Identify which cell holds the provided text, then report its (X, Y) central coordinate. 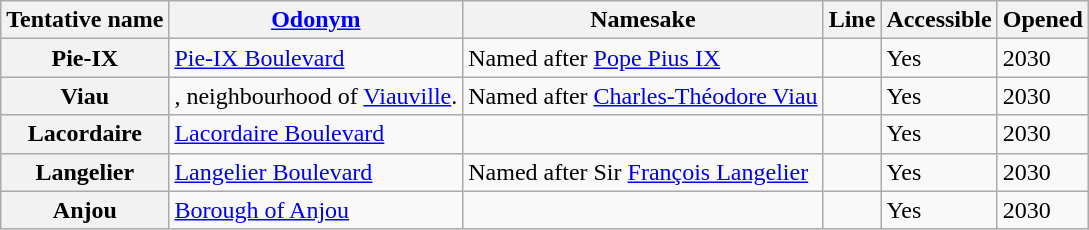
Langelier (85, 172)
Langelier Boulevard (316, 172)
Line (852, 20)
Anjou (85, 210)
Odonym (316, 20)
Named after Pope Pius IX (643, 58)
Lacordaire (85, 134)
Lacordaire Boulevard (316, 134)
Viau (85, 96)
Named after Sir François Langelier (643, 172)
Tentative name (85, 20)
Named after Charles-Théodore Viau (643, 96)
Pie-IX Boulevard (316, 58)
Borough of Anjou (316, 210)
Accessible (939, 20)
Pie-IX (85, 58)
, neighbourhood of Viauville. (316, 96)
Opened (1042, 20)
Namesake (643, 20)
